For the text-containing cell, return its midpoint in [X, Y] coordinate format. 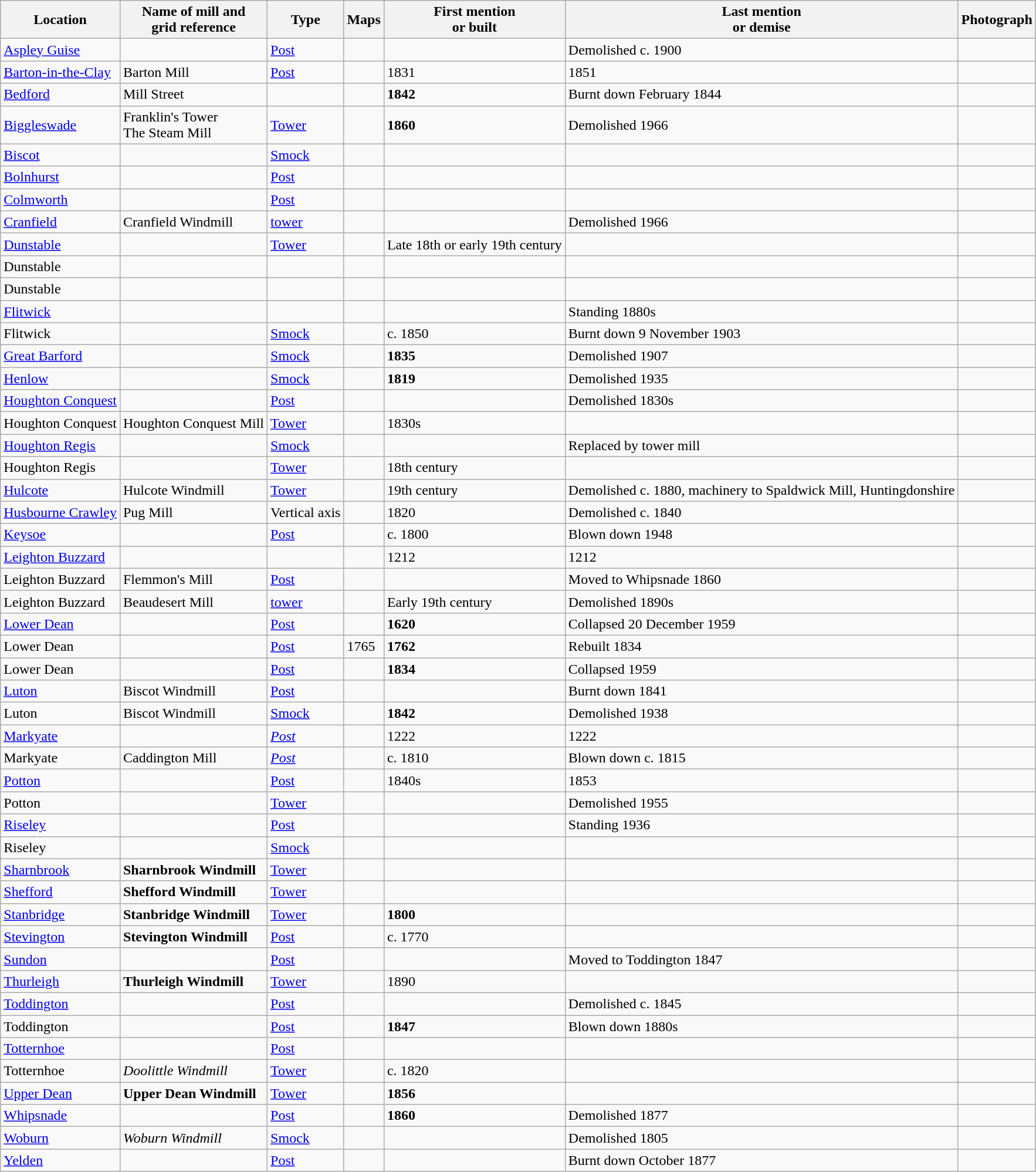
Blown down 1880s [761, 1026]
Location [60, 20]
c. 1800 [474, 535]
Standing 1880s [761, 312]
Moved to Whipsnade 1860 [761, 579]
Doolittle Windmill [194, 1071]
1890 [474, 981]
1853 [761, 781]
1834 [474, 668]
Burnt down February 1844 [761, 94]
1830s [474, 423]
Cranfield [60, 222]
Hulcote Windmill [194, 490]
c. 1820 [474, 1071]
Demolished c. 1840 [761, 512]
Barton-in-the-Clay [60, 72]
19th century [474, 490]
Flemmon's Mill [194, 579]
Demolished 1955 [761, 803]
Sharnbrook Windmill [194, 870]
1820 [474, 512]
Stanbridge Windmill [194, 914]
Burnt down October 1877 [761, 1160]
Bolnhurst [60, 177]
Hulcote [60, 490]
Vertical axis [306, 512]
First mentionor built [474, 20]
Yelden [60, 1160]
1835 [474, 356]
18th century [474, 468]
c. 1810 [474, 758]
Collapsed 1959 [761, 668]
Last mention or demise [761, 20]
1762 [474, 646]
Name of mill andgrid reference [194, 20]
Maps [364, 20]
Replaced by tower mill [761, 445]
Demolished c. 1845 [761, 1004]
Franklin's TowerThe Steam Mill [194, 124]
Demolished 1805 [761, 1138]
Thurleigh [60, 981]
Stevington [60, 937]
Moved to Toddington 1847 [761, 959]
Mill Street [194, 94]
c. 1770 [474, 937]
Biggleswade [60, 124]
Caddington Mill [194, 758]
Standing 1936 [761, 825]
1851 [761, 72]
Demolished 1907 [761, 356]
1831 [474, 72]
Barton Mill [194, 72]
Burnt down 1841 [761, 691]
Photograph [997, 20]
Thurleigh Windmill [194, 981]
Blown down 1948 [761, 535]
Upper Dean Windmill [194, 1093]
Type [306, 20]
Aspley Guise [60, 50]
Shefford Windmill [194, 892]
Henlow [60, 379]
Biscot [60, 155]
Cranfield Windmill [194, 222]
Sundon [60, 959]
Sharnbrook [60, 870]
Houghton Conquest Mill [194, 423]
Woburn [60, 1138]
Late 18th or early 19th century [474, 244]
1800 [474, 914]
c. 1850 [474, 334]
Great Barford [60, 356]
Demolished 1938 [761, 714]
Early 19th century [474, 602]
Blown down c. 1815 [761, 758]
Whipsnade [60, 1116]
Demolished 1830s [761, 401]
Stevington Windmill [194, 937]
Demolished 1890s [761, 602]
Colmworth [60, 200]
Demolished 1877 [761, 1116]
Woburn Windmill [194, 1138]
Burnt down 9 November 1903 [761, 334]
Bedford [60, 94]
Stanbridge [60, 914]
1847 [474, 1026]
1840s [474, 781]
Rebuilt 1834 [761, 646]
Demolished c. 1900 [761, 50]
Upper Dean [60, 1093]
Demolished c. 1880, machinery to Spaldwick Mill, Huntingdonshire [761, 490]
1819 [474, 379]
1765 [364, 646]
1620 [474, 624]
Husbourne Crawley [60, 512]
Demolished 1935 [761, 379]
Beaudesert Mill [194, 602]
Collapsed 20 December 1959 [761, 624]
Pug Mill [194, 512]
1856 [474, 1093]
Shefford [60, 892]
Keysoe [60, 535]
